Extract the [x, y] coordinate from the center of the cell holding the provided text.  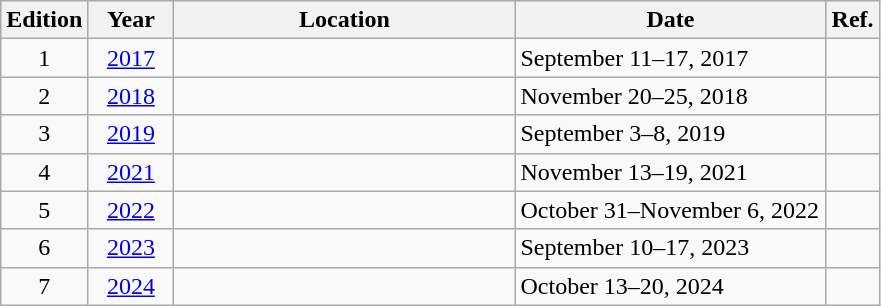
September 11–17, 2017 [670, 58]
September 10–17, 2023 [670, 248]
Ref. [852, 20]
October 31–November 6, 2022 [670, 210]
October 13–20, 2024 [670, 286]
Location [344, 20]
November 13–19, 2021 [670, 172]
5 [44, 210]
Year [131, 20]
Edition [44, 20]
2019 [131, 134]
2021 [131, 172]
2022 [131, 210]
September 3–8, 2019 [670, 134]
6 [44, 248]
7 [44, 286]
Date [670, 20]
November 20–25, 2018 [670, 96]
2018 [131, 96]
2023 [131, 248]
1 [44, 58]
4 [44, 172]
2017 [131, 58]
2 [44, 96]
2024 [131, 286]
3 [44, 134]
